Output the [x, y] coordinate of the center of the cell containing the given text.  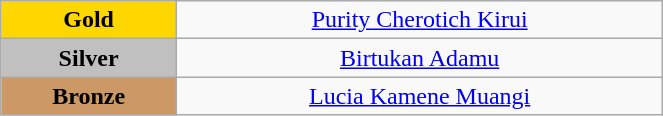
Birtukan Adamu [419, 58]
Gold [89, 20]
Silver [89, 58]
Lucia Kamene Muangi [419, 96]
Bronze [89, 96]
Purity Cherotich Kirui [419, 20]
